Locate the cell with the specified text and output its [X, Y] center coordinate. 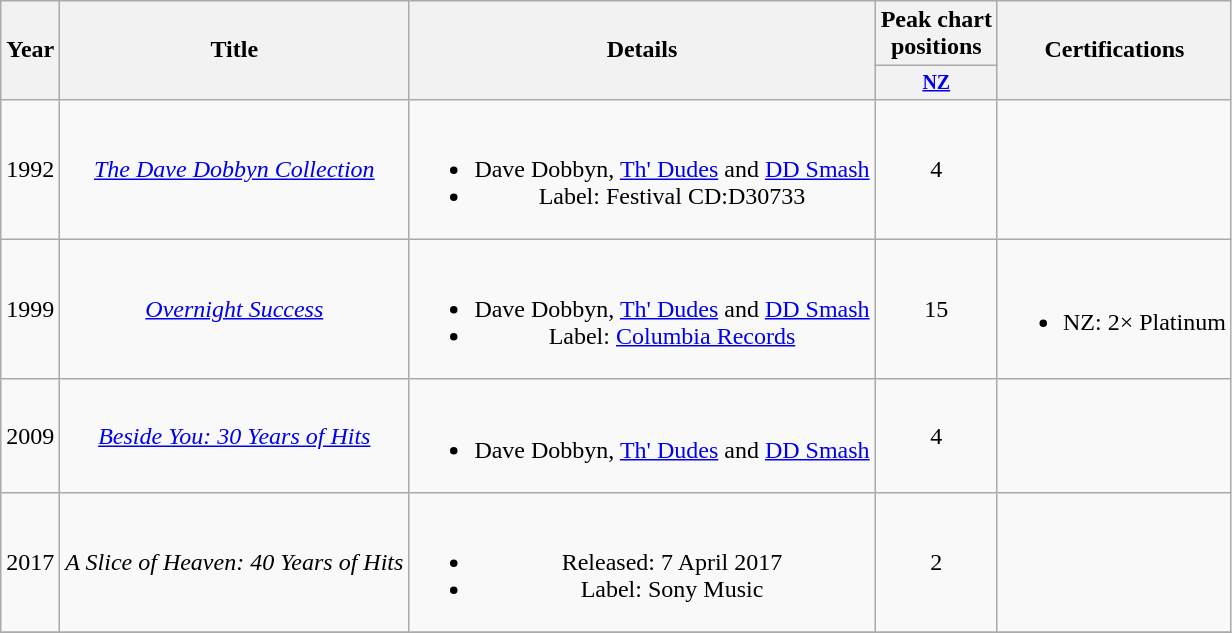
Dave Dobbyn, Th' Dudes and DD SmashLabel: Festival CD:D30733 [642, 169]
NZ: 2× Platinum [1114, 309]
Peak chartpositions [936, 34]
2 [936, 562]
Dave Dobbyn, Th' Dudes and DD Smash [642, 436]
Certifications [1114, 50]
Beside You: 30 Years of Hits [234, 436]
Details [642, 50]
15 [936, 309]
Title [234, 50]
Dave Dobbyn, Th' Dudes and DD SmashLabel: Columbia Records [642, 309]
1999 [30, 309]
2017 [30, 562]
The Dave Dobbyn Collection [234, 169]
2009 [30, 436]
NZ [936, 82]
Overnight Success [234, 309]
Released: 7 April 2017Label: Sony Music [642, 562]
1992 [30, 169]
Year [30, 50]
A Slice of Heaven: 40 Years of Hits [234, 562]
